Search for the cell housing the specified text and yield its [X, Y] center coordinate. 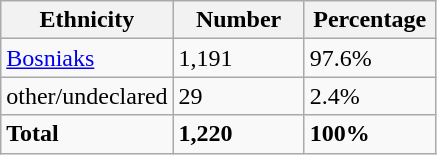
2.4% [370, 96]
Bosniaks [87, 58]
97.6% [370, 58]
1,220 [238, 134]
29 [238, 96]
Ethnicity [87, 20]
1,191 [238, 58]
100% [370, 134]
Percentage [370, 20]
Total [87, 134]
Number [238, 20]
other/undeclared [87, 96]
